Locate the cell with the specified text and output its [x, y] center coordinate. 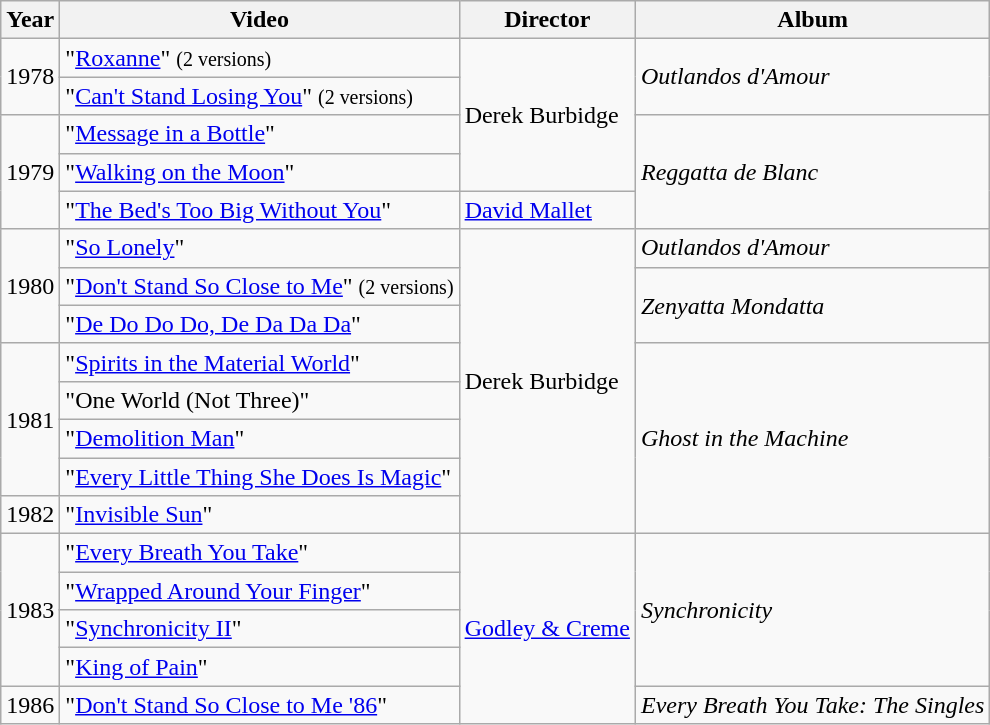
Year [30, 20]
"Demolition Man" [260, 438]
"Spirits in the Material World" [260, 362]
Ghost in the Machine [812, 438]
"King of Pain" [260, 667]
1980 [30, 286]
David Mallet [547, 210]
Zenyatta Mondatta [812, 305]
"De Do Do Do, De Da Da Da" [260, 324]
Every Breath You Take: The Singles [812, 705]
"Walking on the Moon" [260, 172]
"Message in a Bottle" [260, 134]
1981 [30, 419]
"Every Little Thing She Does Is Magic" [260, 477]
Synchronicity [812, 610]
1978 [30, 77]
"So Lonely" [260, 248]
1986 [30, 705]
"Don't Stand So Close to Me '86" [260, 705]
Reggatta de Blanc [812, 172]
"The Bed's Too Big Without You" [260, 210]
"Synchronicity II" [260, 629]
Album [812, 20]
"One World (Not Three)" [260, 400]
"Every Breath You Take" [260, 553]
Video [260, 20]
Director [547, 20]
1983 [30, 610]
"Invisible Sun" [260, 515]
"Roxanne" (2 versions) [260, 58]
Godley & Creme [547, 629]
1979 [30, 172]
"Don't Stand So Close to Me" (2 versions) [260, 286]
1982 [30, 515]
"Wrapped Around Your Finger" [260, 591]
"Can't Stand Losing You" (2 versions) [260, 96]
